For the text-containing cell, return its midpoint in [x, y] coordinate format. 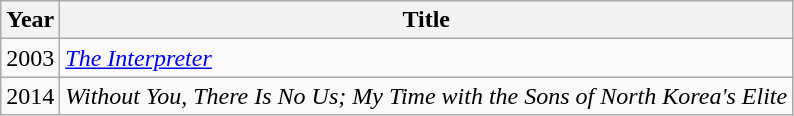
2014 [30, 96]
Year [30, 20]
The Interpreter [426, 58]
2003 [30, 58]
Without You, There Is No Us; My Time with the Sons of North Korea's Elite [426, 96]
Title [426, 20]
